Return the [X, Y] coordinate for the center point of the cell that contains the specified text.  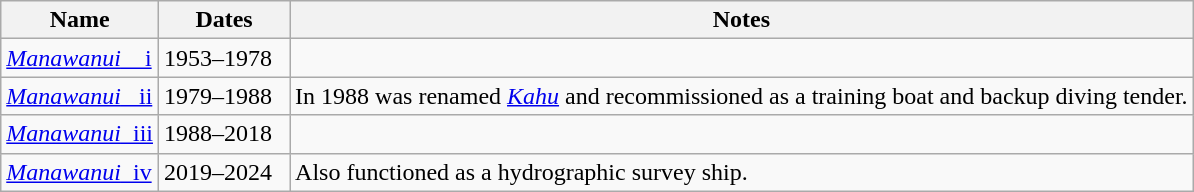
Manawanui i [80, 58]
Manawanui ii [80, 96]
Dates [224, 20]
In 1988 was renamed Kahu and recommissioned as a training boat and backup diving tender. [742, 96]
1988–2018 [224, 134]
1953–1978 [224, 58]
Notes [742, 20]
Manawanui iv [80, 172]
2019–2024 [224, 172]
1979–1988 [224, 96]
Also functioned as a hydrographic survey ship. [742, 172]
Name [80, 20]
Manawanui iii [80, 134]
